Capture the cell that displays the provided text and extract its [x, y] central coordinate. 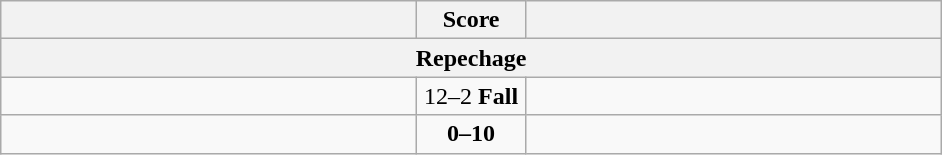
0–10 [472, 134]
Score [472, 20]
Repechage [472, 58]
12–2 Fall [472, 96]
